Output the (X, Y) coordinate of the center of the cell containing the given text.  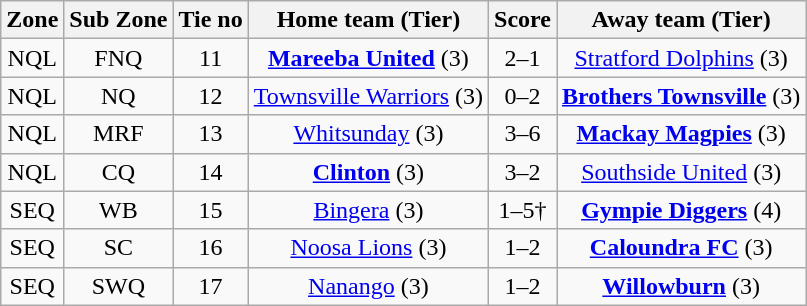
Willowburn (3) (680, 286)
14 (210, 172)
SWQ (118, 286)
16 (210, 248)
NQ (118, 96)
Gympie Diggers (4) (680, 210)
Southside United (3) (680, 172)
12 (210, 96)
MRF (118, 134)
1–5† (523, 210)
Brothers Townsville (3) (680, 96)
WB (118, 210)
Noosa Lions (3) (368, 248)
0–2 (523, 96)
Nanango (3) (368, 286)
2–1 (523, 58)
Caloundra FC (3) (680, 248)
Tie no (210, 20)
3–6 (523, 134)
Home team (Tier) (368, 20)
17 (210, 286)
Whitsunday (3) (368, 134)
Mackay Magpies (3) (680, 134)
Mareeba United (3) (368, 58)
11 (210, 58)
15 (210, 210)
SC (118, 248)
Clinton (3) (368, 172)
FNQ (118, 58)
Score (523, 20)
Zone (32, 20)
Away team (Tier) (680, 20)
3–2 (523, 172)
CQ (118, 172)
Bingera (3) (368, 210)
13 (210, 134)
Stratford Dolphins (3) (680, 58)
Sub Zone (118, 20)
Townsville Warriors (3) (368, 96)
